From the cell containing the given text, extract its center point as (X, Y) coordinate. 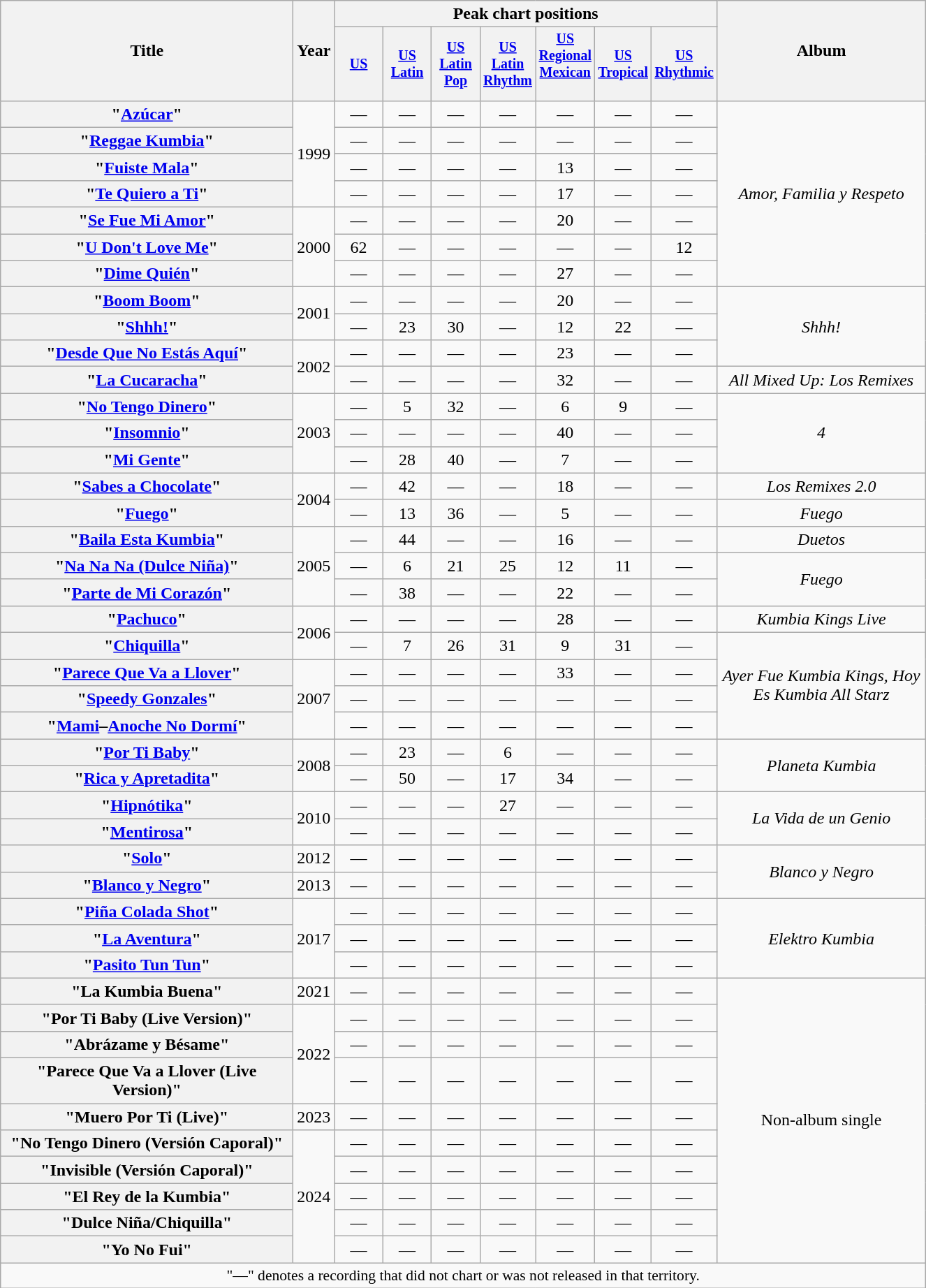
"Dulce Niña/Chiquilla" (147, 1223)
La Vida de un Genio (821, 819)
"No Tengo Dinero" (147, 407)
"Fuiste Mala" (147, 167)
"Baila Esta Kumbia" (147, 539)
2013 (314, 885)
Planeta Kumbia (821, 766)
11 (623, 566)
"—" denotes a recording that did not chart or was not released in that territory. (464, 1275)
2007 (314, 699)
2001 (314, 314)
44 (406, 539)
"Abrázame y Bésame" (147, 1044)
"Se Fue Mi Amor" (147, 221)
Non-album single (821, 1120)
Album (821, 51)
Year (314, 51)
"Por Ti Baby" (147, 752)
"Desde Que No Estás Aquí" (147, 353)
"Reggae Kumbia" (147, 140)
"Mentirosa" (147, 832)
18 (566, 486)
2003 (314, 433)
"Chiquilla" (147, 646)
36 (455, 513)
"La Aventura" (147, 938)
2000 (314, 247)
"Boom Boom" (147, 300)
USLatinPop (455, 64)
"Pachuco" (147, 619)
Blanco y Negro (821, 872)
"El Rey de la Kumbia" (147, 1196)
34 (566, 779)
USRhythmic (684, 64)
USLatin (406, 64)
US (359, 64)
2002 (314, 367)
50 (406, 779)
2010 (314, 819)
2022 (314, 1053)
21 (455, 566)
"Solo" (147, 858)
Amor, Familia y Respeto (821, 193)
"Shhh!" (147, 327)
30 (455, 327)
2017 (314, 938)
"Yo No Fui" (147, 1250)
"Fuego" (147, 513)
Duetos (821, 539)
16 (566, 539)
2012 (314, 858)
"Speedy Gonzales" (147, 699)
Ayer Fue Kumbia Kings, Hoy Es Kumbia All Starz (821, 686)
2021 (314, 991)
2008 (314, 766)
33 (566, 673)
"Hipnótika" (147, 805)
"Pasito Tun Tun" (147, 965)
"Parte de Mi Corazón" (147, 592)
Shhh! (821, 327)
"No Tengo Dinero (Versión Caporal)" (147, 1143)
Peak chart positions (526, 14)
"La Kumbia Buena" (147, 991)
4 (821, 433)
42 (406, 486)
2004 (314, 499)
"La Cucaracha" (147, 380)
"Muero Por Ti (Live)" (147, 1117)
USTropical (623, 64)
"Piña Colada Shot" (147, 912)
USRegionalMexican (566, 64)
"Parece Que Va a Llover (Live Version)" (147, 1081)
Kumbia Kings Live (821, 619)
"Mi Gente" (147, 460)
26 (455, 646)
"Dime Quién" (147, 274)
"Azúcar" (147, 114)
All Mixed Up: Los Remixes (821, 380)
"Rica y Apretadita" (147, 779)
USLatinRhythm (507, 64)
"Insomnio" (147, 433)
2023 (314, 1117)
"Te Quiero a Ti" (147, 193)
"Por Ti Baby (Live Version)" (147, 1018)
25 (507, 566)
"Na Na Na (Dulce Niña)" (147, 566)
2006 (314, 632)
"Parece Que Va a Llover" (147, 673)
"U Don't Love Me" (147, 247)
"Invisible (Versión Caporal)" (147, 1170)
Los Remixes 2.0 (821, 486)
"Blanco y Negro" (147, 885)
62 (359, 247)
Elektro Kumbia (821, 938)
2005 (314, 566)
"Mami–Anoche No Dormí" (147, 726)
"Sabes a Chocolate" (147, 486)
2024 (314, 1196)
38 (406, 592)
Title (147, 51)
1999 (314, 154)
